Identify which cell holds the provided text, then report its [X, Y] central coordinate. 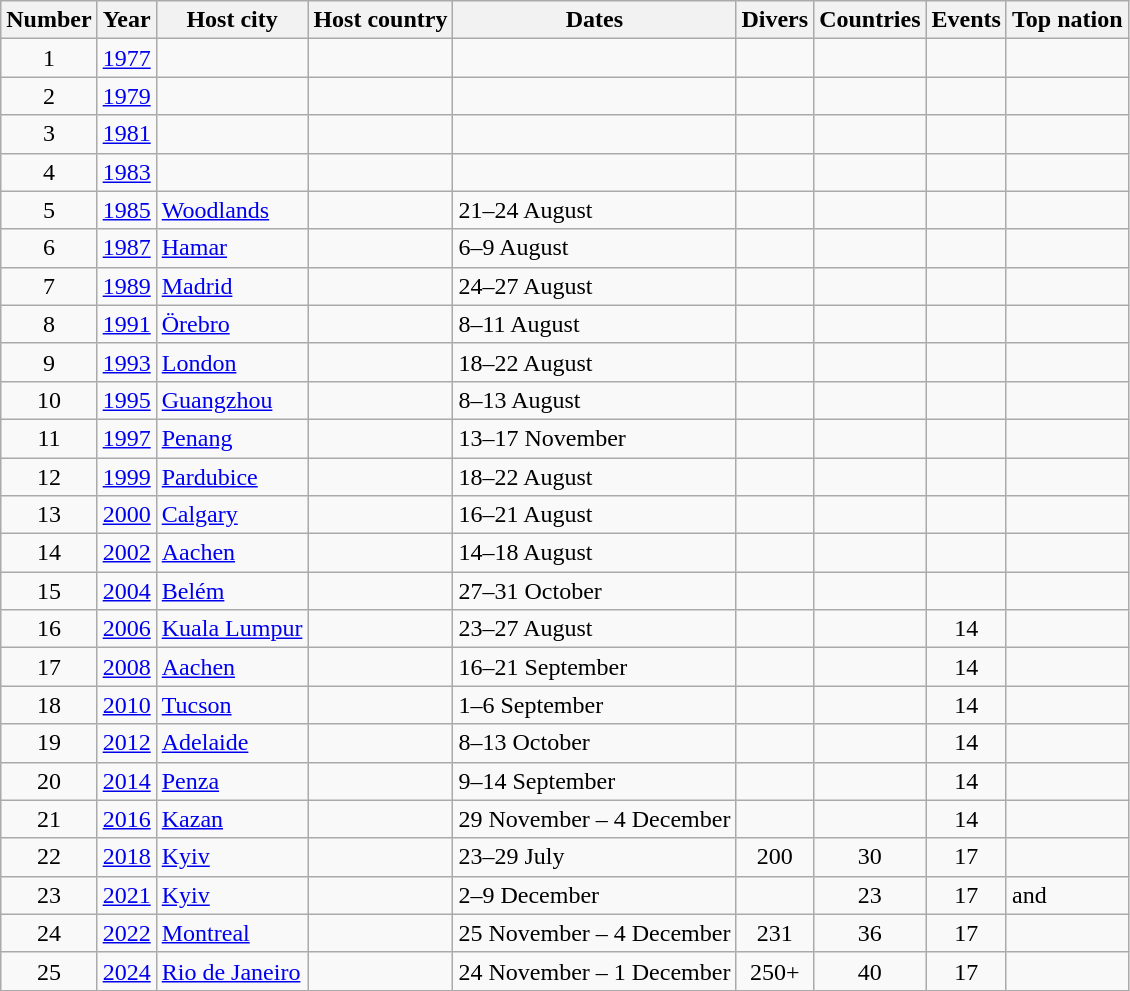
36 [870, 933]
2022 [126, 933]
1979 [126, 96]
21–24 August [594, 210]
13 [49, 515]
Kazan [232, 819]
Madrid [232, 286]
Belém [232, 591]
1977 [126, 58]
29 November – 4 December [594, 819]
12 [49, 477]
2021 [126, 895]
Kuala Lumpur [232, 629]
4 [49, 172]
Örebro [232, 324]
5 [49, 210]
Number [49, 20]
1999 [126, 477]
1991 [126, 324]
8–11 August [594, 324]
21 [49, 819]
Penang [232, 438]
Events [966, 20]
Penza [232, 781]
23–29 July [594, 857]
25 [49, 971]
1983 [126, 172]
2018 [126, 857]
Rio de Janeiro [232, 971]
24 [49, 933]
2006 [126, 629]
1 [49, 58]
2–9 December [594, 895]
2004 [126, 591]
22 [49, 857]
1997 [126, 438]
1985 [126, 210]
Countries [870, 20]
19 [49, 743]
23–27 August [594, 629]
200 [775, 857]
3 [49, 134]
Hamar [232, 248]
1981 [126, 134]
10 [49, 400]
and [1067, 895]
8–13 August [594, 400]
15 [49, 591]
7 [49, 286]
Pardubice [232, 477]
14–18 August [594, 553]
25 November – 4 December [594, 933]
2012 [126, 743]
2016 [126, 819]
Divers [775, 20]
250+ [775, 971]
Year [126, 20]
18 [49, 705]
20 [49, 781]
1987 [126, 248]
2010 [126, 705]
Tucson [232, 705]
Woodlands [232, 210]
Montreal [232, 933]
Calgary [232, 515]
Dates [594, 20]
Host country [380, 20]
1995 [126, 400]
2002 [126, 553]
11 [49, 438]
16–21 August [594, 515]
1–6 September [594, 705]
2008 [126, 667]
27–31 October [594, 591]
24 November – 1 December [594, 971]
231 [775, 933]
40 [870, 971]
Host city [232, 20]
9 [49, 362]
16 [49, 629]
8–13 October [594, 743]
2024 [126, 971]
2014 [126, 781]
9–14 September [594, 781]
Adelaide [232, 743]
2 [49, 96]
6 [49, 248]
London [232, 362]
24–27 August [594, 286]
1989 [126, 286]
8 [49, 324]
13–17 November [594, 438]
Top nation [1067, 20]
2000 [126, 515]
Guangzhou [232, 400]
30 [870, 857]
6–9 August [594, 248]
1993 [126, 362]
16–21 September [594, 667]
